Search for the cell housing the specified text and yield its [x, y] center coordinate. 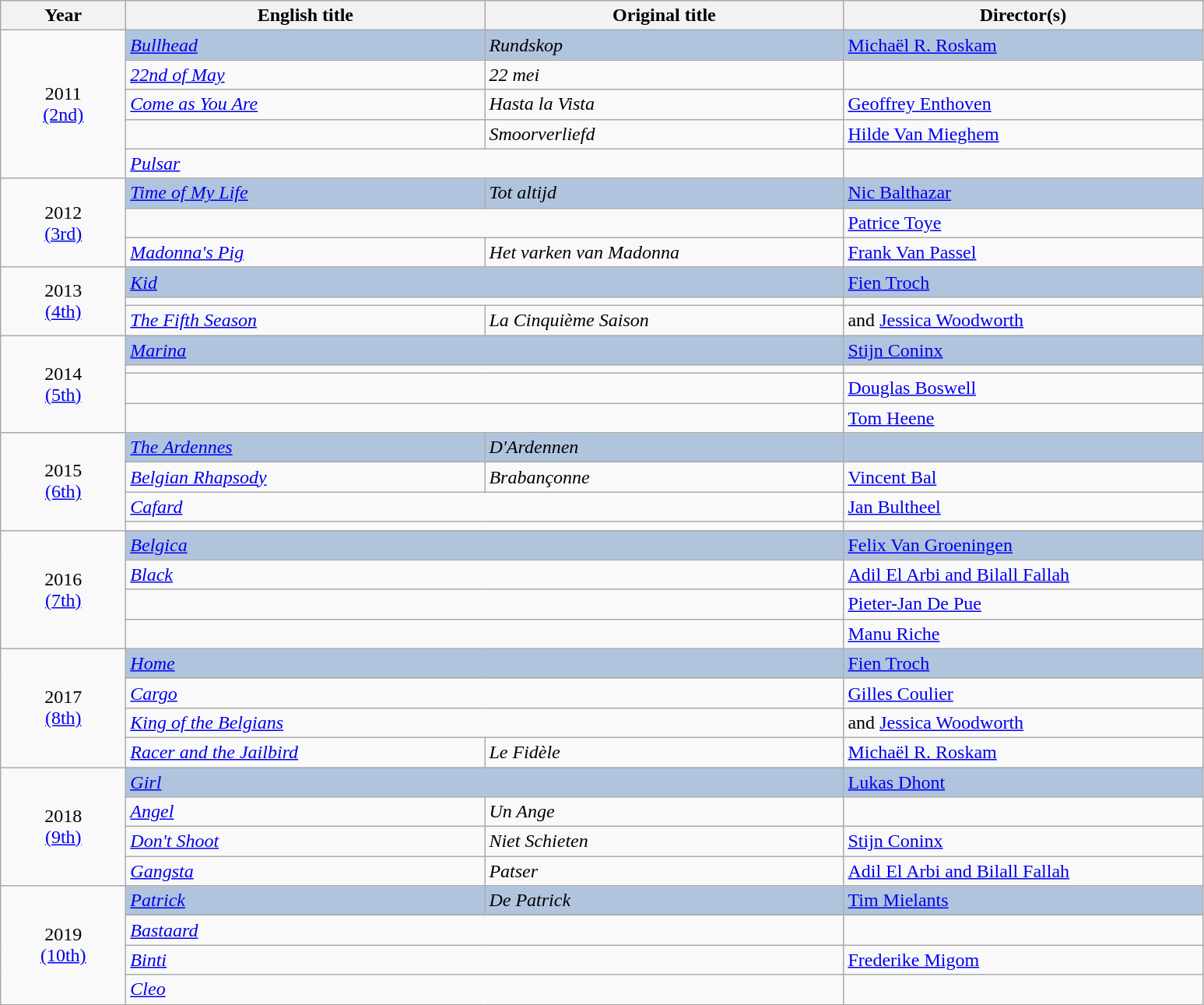
Gangsta [305, 871]
Year [64, 16]
Hilde Van Mieghem [1023, 134]
2012(3rd) [64, 223]
Patrice Toye [1023, 223]
De Patrick [665, 901]
2019(10th) [64, 945]
2015(6th) [64, 481]
The Fifth Season [305, 320]
Come as You Are [305, 104]
Lukas Dhont [1023, 782]
2016(7th) [64, 589]
Girl [485, 782]
Kid [485, 282]
Manu Riche [1023, 634]
22 mei [665, 75]
The Ardennes [305, 448]
Het varken van Madonna [665, 252]
English title [305, 16]
Geoffrey Enthoven [1023, 104]
Racer and the Jailbird [305, 752]
Vincent Bal [1023, 477]
Le Fidèle [665, 752]
Binti [485, 960]
Tom Heene [1023, 418]
Original title [665, 16]
Frank Van Passel [1023, 252]
2018(9th) [64, 827]
Black [485, 575]
Madonna's Pig [305, 252]
Niet Schieten [665, 842]
Cargo [485, 693]
Home [485, 663]
Tot altijd [665, 193]
Patrick [305, 901]
2014(5th) [64, 383]
Pulsar [485, 163]
Douglas Boswell [1023, 388]
22nd of May [305, 75]
Belgian Rhapsody [305, 477]
Belgica [485, 545]
Nic Balthazar [1023, 193]
Cleo [485, 989]
Don't Shoot [305, 842]
2017(8th) [64, 708]
King of the Belgians [485, 722]
Brabançonne [665, 477]
D'Ardennen [665, 448]
2011(2nd) [64, 104]
Pieter-Jan De Pue [1023, 604]
Tim Mielants [1023, 901]
Rundskop [665, 45]
Time of My Life [305, 193]
Felix Van Groeningen [1023, 545]
Jan Bultheel [1023, 507]
Bullhead [305, 45]
Marina [485, 350]
Director(s) [1023, 16]
Cafard [485, 507]
Un Ange [665, 812]
La Cinquième Saison [665, 320]
Smoorverliefd [665, 134]
Hasta la Vista [665, 104]
Bastaard [485, 930]
2013(4th) [64, 300]
Patser [665, 871]
Gilles Coulier [1023, 693]
Frederike Migom [1023, 960]
Angel [305, 812]
